Identify which cell holds the provided text, then report its (X, Y) central coordinate. 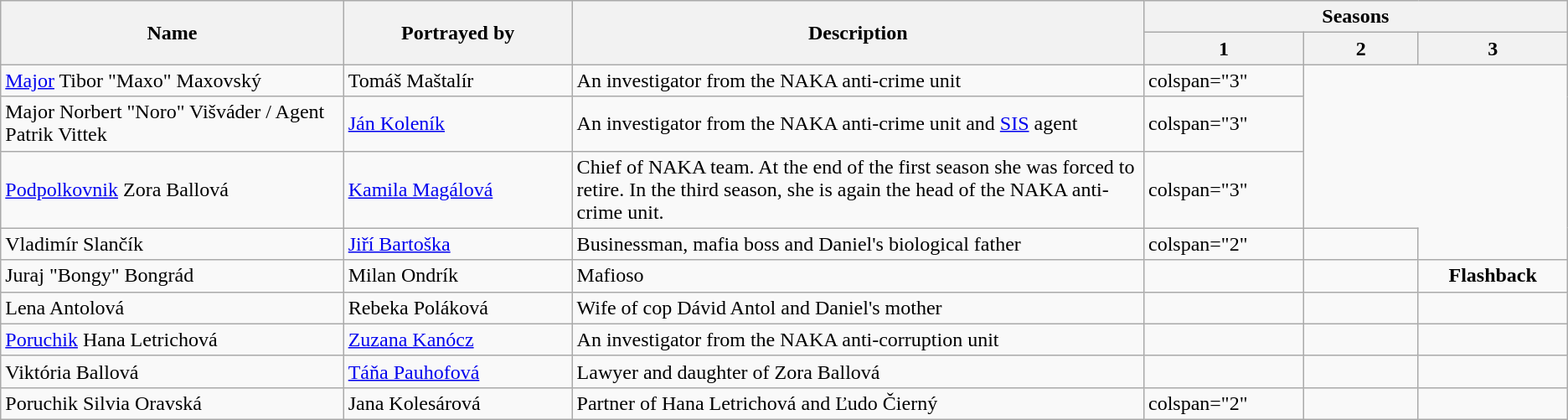
Kamila Magálová (457, 189)
Jiří Bartoška (457, 244)
Jana Kolesárová (457, 403)
An investigator from the NAKA anti-crime unit (858, 80)
Chief of NAKA team. At the end of the first season she was forced to retire. In the third season, she is again the head of the NAKA anti-crime unit. (858, 189)
Tomáš Maštalír (457, 80)
Podpolkovnik Zora Ballová (173, 189)
Rebeka Poláková (457, 308)
Flashback (1493, 276)
Seasons (1355, 17)
Lena Antolová (173, 308)
Lawyer and daughter of Zora Ballová (858, 371)
Name (173, 33)
Poruchik Hana Letrichová (173, 340)
Description (858, 33)
Poruchik Silvia Oravská (173, 403)
Milan Ondrík (457, 276)
3 (1493, 49)
Táňa Pauhofová (457, 371)
Vladimír Slančík (173, 244)
1 (1223, 49)
2 (1361, 49)
Major Norbert "Noro" Višváder / Agent Patrik Vittek (173, 124)
Wife of cop Dávid Antol and Daniel's mother (858, 308)
Ján Koleník (457, 124)
An investigator from the NAKA anti-corruption unit (858, 340)
Partner of Hana Letrichová and Ľudo Čierný (858, 403)
An investigator from the NAKA anti-crime unit and SIS agent (858, 124)
Viktória Ballová (173, 371)
Zuzana Kanócz (457, 340)
Businessman, mafia boss and Daniel's biological father (858, 244)
Juraj "Bongy" Bongrád (173, 276)
Mafioso (858, 276)
Portrayed by (457, 33)
Major Tibor "Maxo" Maxovský (173, 80)
